Locate the cell with the specified text and output its (X, Y) center coordinate. 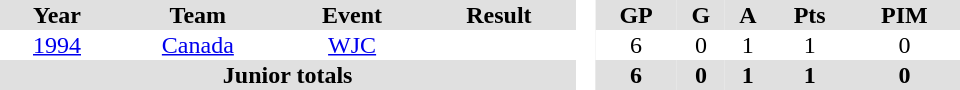
Event (352, 15)
WJC (352, 45)
1994 (57, 45)
A (748, 15)
Canada (198, 45)
Team (198, 15)
Year (57, 15)
G (701, 15)
GP (636, 15)
Pts (810, 15)
PIM (904, 15)
Junior totals (288, 75)
Result (500, 15)
